Locate the cell with the specified text and output its (X, Y) center coordinate. 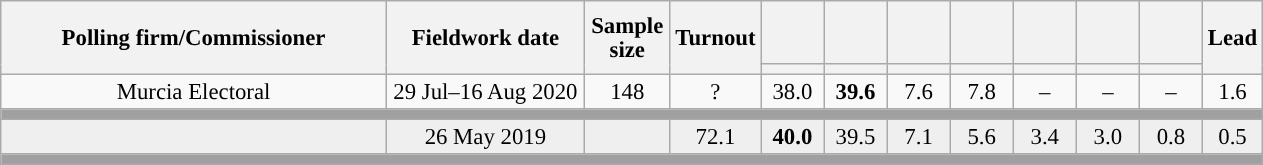
7.1 (918, 138)
29 Jul–16 Aug 2020 (485, 92)
Lead (1232, 38)
Sample size (627, 38)
Turnout (716, 38)
39.6 (856, 92)
Polling firm/Commissioner (194, 38)
3.0 (1108, 138)
Fieldwork date (485, 38)
Murcia Electoral (194, 92)
? (716, 92)
38.0 (792, 92)
40.0 (792, 138)
39.5 (856, 138)
5.6 (982, 138)
0.8 (1170, 138)
72.1 (716, 138)
26 May 2019 (485, 138)
7.8 (982, 92)
7.6 (918, 92)
148 (627, 92)
3.4 (1044, 138)
0.5 (1232, 138)
1.6 (1232, 92)
